Detect which cell encompasses the target text, then output its (X, Y) center coordinate. 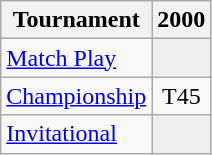
T45 (182, 96)
Invitational (76, 134)
Match Play (76, 58)
Championship (76, 96)
2000 (182, 20)
Tournament (76, 20)
